For the text-containing cell, return its midpoint in (X, Y) coordinate format. 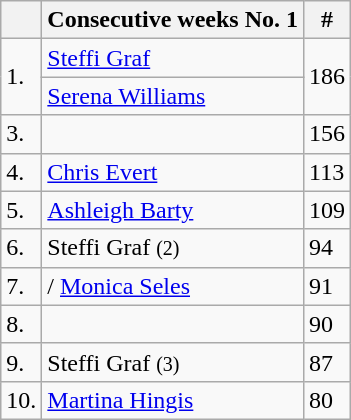
7. (22, 286)
3. (22, 134)
90 (328, 324)
4. (22, 172)
87 (328, 362)
91 (328, 286)
113 (328, 172)
8. (22, 324)
9. (22, 362)
Martina Hingis (173, 400)
Ashleigh Barty (173, 210)
80 (328, 400)
109 (328, 210)
Consecutive weeks No. 1 (173, 20)
186 (328, 77)
Chris Evert (173, 172)
5. (22, 210)
Steffi Graf (3) (173, 362)
1. (22, 77)
Steffi Graf (2) (173, 248)
Serena Williams (173, 96)
156 (328, 134)
# (328, 20)
6. (22, 248)
Steffi Graf (173, 58)
10. (22, 400)
94 (328, 248)
/ Monica Seles (173, 286)
